Locate the cell with the specified text and output its (x, y) center coordinate. 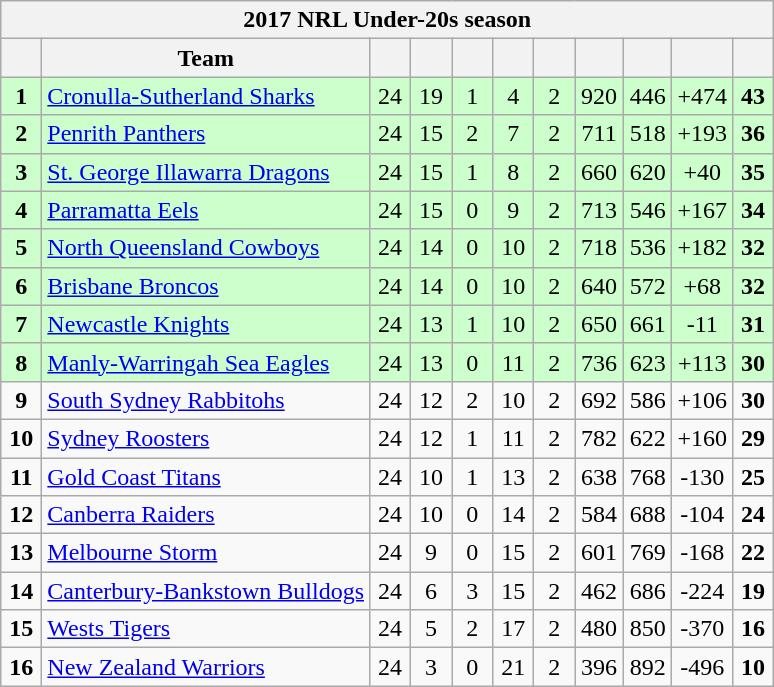
Manly-Warringah Sea Eagles (206, 362)
Team (206, 58)
34 (754, 210)
736 (600, 362)
31 (754, 324)
-11 (702, 324)
Penrith Panthers (206, 134)
396 (600, 667)
622 (648, 438)
St. George Illawarra Dragons (206, 172)
Newcastle Knights (206, 324)
650 (600, 324)
718 (600, 248)
+167 (702, 210)
22 (754, 553)
25 (754, 477)
713 (600, 210)
-168 (702, 553)
2017 NRL Under-20s season (388, 20)
920 (600, 96)
Canterbury-Bankstown Bulldogs (206, 591)
686 (648, 591)
768 (648, 477)
Brisbane Broncos (206, 286)
+193 (702, 134)
Canberra Raiders (206, 515)
546 (648, 210)
Melbourne Storm (206, 553)
35 (754, 172)
661 (648, 324)
North Queensland Cowboys (206, 248)
Parramatta Eels (206, 210)
711 (600, 134)
Cronulla-Sutherland Sharks (206, 96)
850 (648, 629)
692 (600, 400)
+182 (702, 248)
640 (600, 286)
572 (648, 286)
-370 (702, 629)
+68 (702, 286)
-104 (702, 515)
+106 (702, 400)
638 (600, 477)
-130 (702, 477)
601 (600, 553)
446 (648, 96)
518 (648, 134)
36 (754, 134)
Wests Tigers (206, 629)
+474 (702, 96)
17 (514, 629)
892 (648, 667)
782 (600, 438)
+113 (702, 362)
21 (514, 667)
43 (754, 96)
688 (648, 515)
Sydney Roosters (206, 438)
South Sydney Rabbitohs (206, 400)
462 (600, 591)
769 (648, 553)
+160 (702, 438)
536 (648, 248)
480 (600, 629)
660 (600, 172)
New Zealand Warriors (206, 667)
29 (754, 438)
-224 (702, 591)
+40 (702, 172)
620 (648, 172)
-496 (702, 667)
Gold Coast Titans (206, 477)
584 (600, 515)
623 (648, 362)
586 (648, 400)
